Return (X, Y) of the center of cell containing provided text 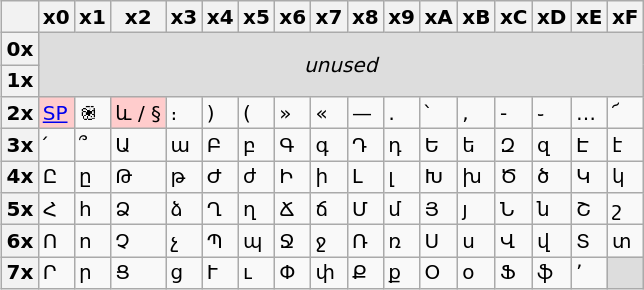
x5 (256, 17)
x0 (56, 17)
Գ (293, 145)
Ո (56, 241)
ն (552, 209)
մ (401, 209)
4x (20, 177)
֊ (552, 113)
7x (20, 272)
խ (477, 177)
Ռ (365, 241)
Է (589, 145)
Ճ (293, 209)
Ֆ (514, 272)
Ի (293, 177)
յ (477, 209)
ջ (329, 241)
և / § (138, 113)
ւ (256, 272)
Վ (514, 241)
x4 (220, 17)
3x (20, 145)
» (293, 113)
6x (20, 241)
ց (184, 272)
Ւ (220, 272)
շ (625, 209)
Ա (138, 145)
ռ (401, 241)
ք (401, 272)
ճ (329, 209)
տ (625, 241)
SP (56, 113)
լ (401, 177)
Ս (439, 241)
դ (401, 145)
բ (256, 145)
֎ (92, 113)
xA (439, 17)
ծ (552, 177)
։ (184, 113)
Ն (514, 209)
… (589, 113)
Զ (514, 145)
ձ (184, 209)
Օ (439, 272)
Կ (589, 177)
Դ (365, 145)
Ը (56, 177)
ե (477, 145)
գ (329, 145)
ա (184, 145)
unused (340, 65)
x2 (138, 17)
Լ (365, 177)
Խ (439, 177)
Մ (365, 209)
՝ (439, 113)
1x (20, 81)
« (329, 113)
ղ (256, 209)
x1 (92, 17)
Հ (56, 209)
) (220, 113)
Բ (220, 145)
Շ (589, 209)
Ք (365, 272)
պ (256, 241)
ը (92, 177)
xF (625, 17)
Ղ (220, 209)
կ (625, 177)
ս (477, 241)
‐ (514, 113)
Տ (589, 241)
Ձ (138, 209)
թ (184, 177)
xC (514, 17)
է (625, 145)
— (365, 113)
x8 (365, 17)
Ե (439, 145)
2x (20, 113)
չ (184, 241)
Ց (138, 272)
՜ (625, 113)
Ր (56, 272)
xE (589, 17)
0x (20, 49)
Թ (138, 177)
xB (477, 17)
xD (552, 17)
հ (92, 209)
օ (477, 272)
x9 (401, 17)
Պ (220, 241)
զ (552, 145)
փ (329, 272)
( (256, 113)
ֆ (552, 272)
Փ (293, 272)
ի (329, 177)
Ժ (220, 177)
5x (20, 209)
x7 (329, 17)
Ծ (514, 177)
x3 (184, 17)
՞ (92, 145)
ժ (256, 177)
․ (401, 113)
x6 (293, 17)
ր (92, 272)
՛ (56, 145)
Ջ (293, 241)
Չ (138, 241)
Յ (439, 209)
վ (552, 241)
ո (92, 241)
, (477, 113)
՚ (589, 272)
